Identify which cell holds the provided text, then report its [x, y] central coordinate. 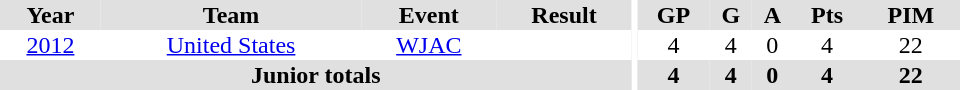
Pts [826, 15]
WJAC [428, 45]
2012 [50, 45]
Team [231, 15]
PIM [911, 15]
G [730, 15]
Year [50, 15]
A [772, 15]
Result [564, 15]
United States [231, 45]
Junior totals [316, 75]
Event [428, 15]
GP [674, 15]
